Locate the cell with the specified text and output its (x, y) center coordinate. 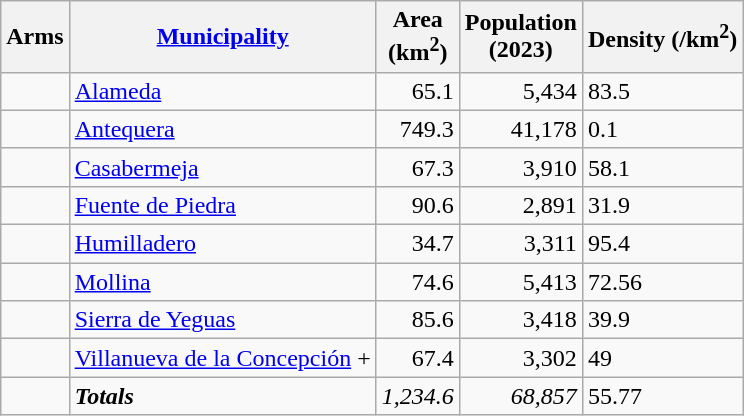
5,434 (520, 91)
Area(km2) (418, 37)
2,891 (520, 205)
Antequera (222, 129)
90.6 (418, 205)
95.4 (662, 244)
Alameda (222, 91)
72.56 (662, 282)
Municipality (222, 37)
Villanueva de la Concepción + (222, 358)
74.6 (418, 282)
3,311 (520, 244)
Totals (222, 396)
3,418 (520, 320)
5,413 (520, 282)
Arms (35, 37)
Density (/km2) (662, 37)
31.9 (662, 205)
1,234.6 (418, 396)
83.5 (662, 91)
Fuente de Piedra (222, 205)
3,302 (520, 358)
68,857 (520, 396)
67.3 (418, 167)
41,178 (520, 129)
Mollina (222, 282)
85.6 (418, 320)
55.77 (662, 396)
0.1 (662, 129)
3,910 (520, 167)
34.7 (418, 244)
Humilladero (222, 244)
58.1 (662, 167)
39.9 (662, 320)
Population(2023) (520, 37)
749.3 (418, 129)
Casabermeja (222, 167)
67.4 (418, 358)
65.1 (418, 91)
49 (662, 358)
Sierra de Yeguas (222, 320)
